Identify which cell holds the provided text, then report its (X, Y) central coordinate. 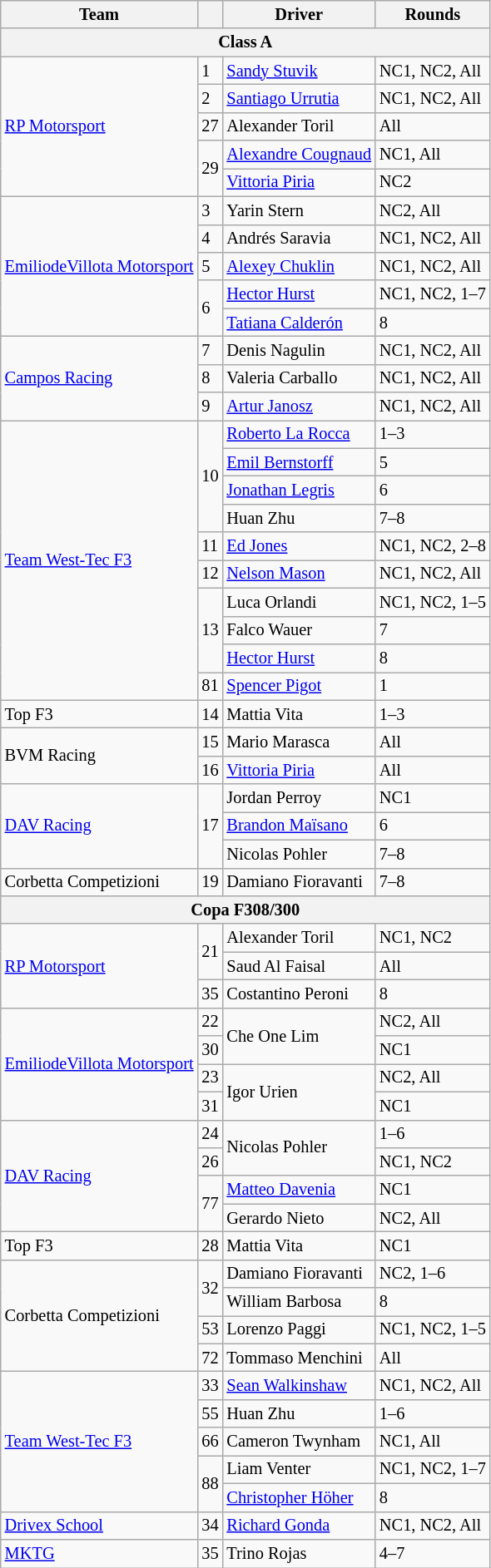
Trino Rojas (299, 1553)
53 (210, 1329)
29 (210, 168)
30 (210, 1050)
27 (210, 126)
Ed Jones (299, 546)
Santiago Urrutia (299, 98)
Drivex School (100, 1526)
10 (210, 476)
Igor Urien (299, 1091)
Copa F308/300 (245, 910)
Brandon Maïsano (299, 826)
34 (210, 1526)
17 (210, 826)
Tatiana Calderón (299, 323)
Class A (245, 42)
Rounds (433, 14)
12 (210, 574)
Sandy Stuvik (299, 71)
4–7 (433, 1553)
Mario Marasca (299, 742)
Richard Gonda (299, 1526)
33 (210, 1386)
Team (100, 14)
66 (210, 1442)
22 (210, 1022)
3 (210, 210)
NC2 (433, 182)
Jonathan Legris (299, 490)
24 (210, 1134)
BVM Racing (100, 755)
28 (210, 1245)
9 (210, 407)
11 (210, 546)
15 (210, 742)
Saud Al Faisal (299, 966)
Artur Janosz (299, 407)
MKTG (100, 1553)
Campos Racing (100, 377)
2 (210, 98)
Gerardo Nieto (299, 1218)
Luca Orlandi (299, 602)
NC1, NC2, 2–8 (433, 546)
26 (210, 1161)
NC2, 1–6 (433, 1274)
Christopher Höher (299, 1497)
13 (210, 630)
Che One Lim (299, 1036)
23 (210, 1077)
88 (210, 1483)
Alexey Chuklin (299, 266)
4 (210, 239)
Driver (299, 14)
Cameron Twynham (299, 1442)
Roberto La Rocca (299, 434)
14 (210, 714)
Alexandre Cougnaud (299, 155)
Emil Bernstorff (299, 462)
Lorenzo Paggi (299, 1329)
Denis Nagulin (299, 350)
16 (210, 770)
Sean Walkinshaw (299, 1386)
55 (210, 1413)
77 (210, 1204)
31 (210, 1106)
Jordan Perroy (299, 798)
Yarin Stern (299, 210)
Andrés Saravia (299, 239)
Spencer Pigot (299, 686)
William Barbosa (299, 1302)
Nelson Mason (299, 574)
19 (210, 882)
32 (210, 1287)
Tommaso Menchini (299, 1358)
Matteo Davenia (299, 1190)
Valeria Carballo (299, 378)
72 (210, 1358)
81 (210, 686)
Costantino Peroni (299, 994)
Liam Venter (299, 1469)
Falco Wauer (299, 630)
21 (210, 951)
